Capture the cell that displays the provided text and extract its (x, y) central coordinate. 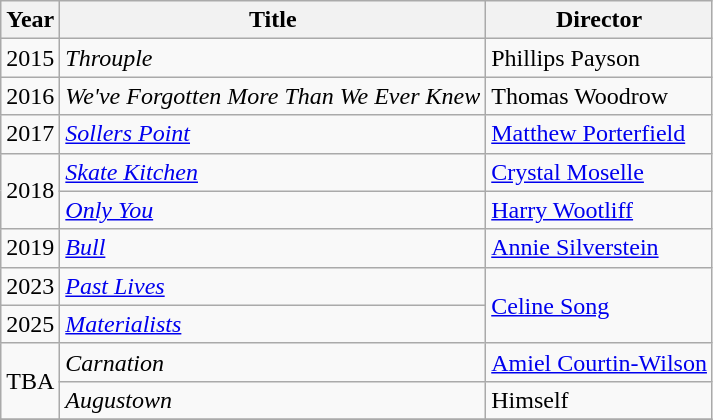
Bull (273, 248)
We've Forgotten More Than We Ever Knew (273, 96)
Phillips Payson (600, 58)
Throuple (273, 58)
2015 (30, 58)
Director (600, 20)
Thomas Woodrow (600, 96)
Crystal Moselle (600, 172)
Himself (600, 400)
2023 (30, 286)
Amiel Courtin-Wilson (600, 362)
2019 (30, 248)
Title (273, 20)
Annie Silverstein (600, 248)
TBA (30, 381)
Sollers Point (273, 134)
Only You (273, 210)
2025 (30, 324)
2018 (30, 191)
2016 (30, 96)
Year (30, 20)
Skate Kitchen (273, 172)
Carnation (273, 362)
Matthew Porterfield (600, 134)
Celine Song (600, 305)
2017 (30, 134)
Materialists (273, 324)
Harry Wootliff (600, 210)
Past Lives (273, 286)
Augustown (273, 400)
